Identify which cell holds the provided text, then report its [x, y] central coordinate. 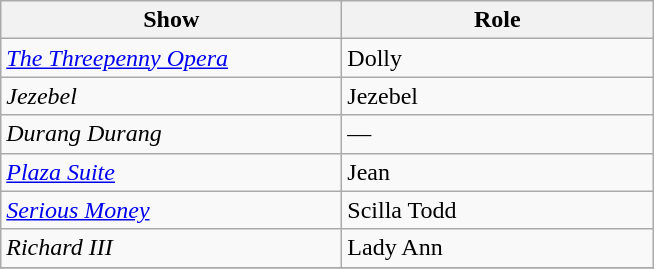
— [498, 134]
Dolly [498, 58]
Richard III [172, 248]
Serious Money [172, 210]
Plaza Suite [172, 172]
Lady Ann [498, 248]
Role [498, 20]
Jean [498, 172]
Scilla Todd [498, 210]
Show [172, 20]
The Threepenny Opera [172, 58]
Durang Durang [172, 134]
